Provide the (X, Y) coordinate of the cell's center where the given text is located.  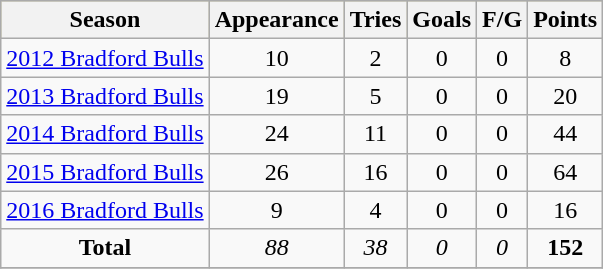
152 (566, 248)
64 (566, 172)
5 (376, 96)
88 (276, 248)
Appearance (276, 20)
Points (566, 20)
10 (276, 58)
2013 Bradford Bulls (105, 96)
26 (276, 172)
2014 Bradford Bulls (105, 134)
F/G (502, 20)
19 (276, 96)
4 (376, 210)
2016 Bradford Bulls (105, 210)
20 (566, 96)
2015 Bradford Bulls (105, 172)
9 (276, 210)
Total (105, 248)
Season (105, 20)
44 (566, 134)
Tries (376, 20)
24 (276, 134)
2 (376, 58)
11 (376, 134)
Goals (442, 20)
38 (376, 248)
8 (566, 58)
2012 Bradford Bulls (105, 58)
